Pinpoint the cell where the given text exists, returning its [x, y] midpoint coordinate. 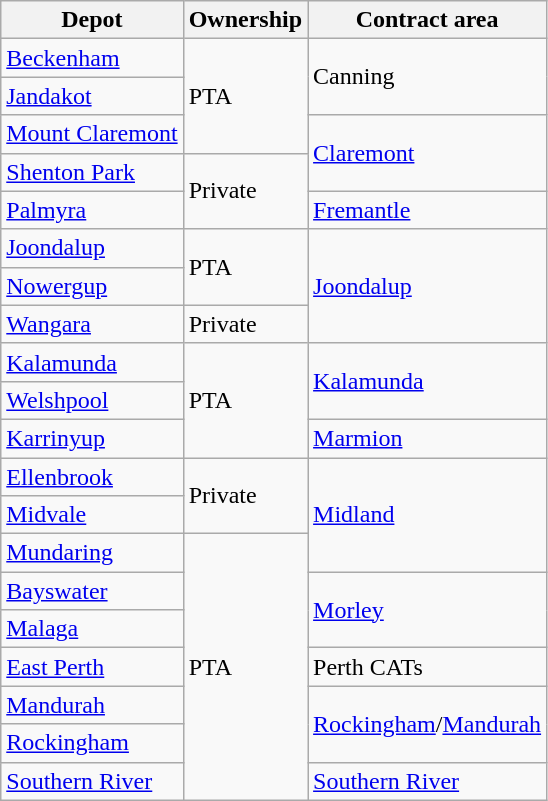
Palmyra [92, 210]
Shenton Park [92, 172]
Ownership [245, 20]
Midvale [92, 515]
Ellenbrook [92, 477]
Morley [428, 610]
Rockingham [92, 743]
Mundaring [92, 553]
Mount Claremont [92, 134]
Welshpool [92, 400]
Marmion [428, 438]
Jandakot [92, 96]
Nowergup [92, 286]
Perth CATs [428, 667]
Contract area [428, 20]
East Perth [92, 667]
Mandurah [92, 705]
Canning [428, 77]
Rockingham/Mandurah [428, 724]
Depot [92, 20]
Karrinyup [92, 438]
Midland [428, 515]
Bayswater [92, 591]
Malaga [92, 629]
Wangara [92, 324]
Claremont [428, 153]
Fremantle [428, 210]
Beckenham [92, 58]
